Scan for the cell matching the given text and deliver its [x, y] coordinate at center. 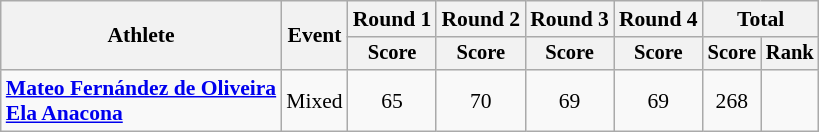
65 [392, 100]
Round 4 [658, 19]
Mixed [314, 100]
268 [732, 100]
Round 2 [480, 19]
Event [314, 36]
Athlete [141, 36]
Round 1 [392, 19]
Total [761, 19]
70 [480, 100]
Mateo Fernández de OliveiraEla Anacona [141, 100]
Rank [790, 54]
Round 3 [570, 19]
